Output the [X, Y] coordinate of the center of the cell containing the given text.  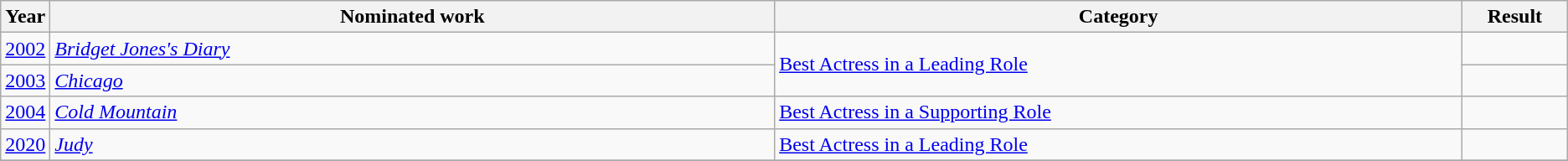
2004 [25, 112]
Best Actress in a Supporting Role [1119, 112]
Category [1119, 17]
Judy [412, 144]
Year [25, 17]
Bridget Jones's Diary [412, 49]
2020 [25, 144]
Result [1515, 17]
Cold Mountain [412, 112]
2003 [25, 80]
2002 [25, 49]
Chicago [412, 80]
Nominated work [412, 17]
